For the text-containing cell, return its midpoint in (X, Y) coordinate format. 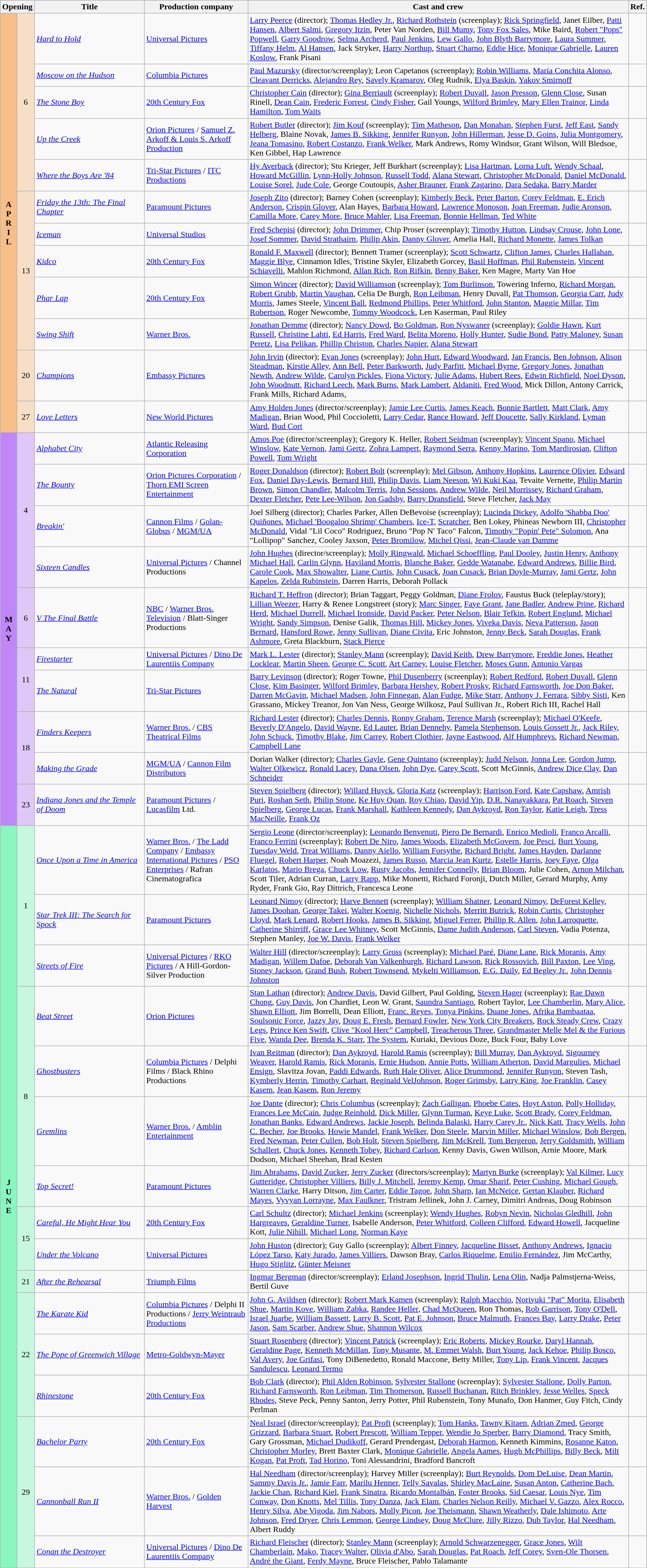
Making the Grade (90, 768)
After the Rehearsal (90, 1281)
Orion Pictures (196, 1016)
Warner Bros. / Amblin Entertainment (196, 1131)
Cannonball Run II (90, 1501)
Warner Bros. / The Ladd Company / Embassy International Pictures / PSO Enterprises / Rafran Cinematografica (196, 860)
Title (90, 7)
Tri-Star Pictures / ITC Productions (196, 175)
8 (26, 1096)
4 (26, 510)
29 (26, 1492)
The Pope of Greenwich Village (90, 1355)
Careful, He Might Hear You (90, 1223)
Warner Bros. / CBS Theatrical Films (196, 732)
23 (26, 805)
Orion Pictures Corporation / Thorn EMI Screen Entertainment (196, 485)
13 (26, 271)
Gremlins (90, 1131)
Universal Studios (196, 234)
27 (26, 417)
Warner Bros. (196, 334)
Bachelor Party (90, 1442)
Kidco (90, 261)
Rhinestone (90, 1396)
Atlantic Releasing Corporation (196, 449)
Moscow on the Hudson (90, 75)
Metro-Goldwyn-Mayer (196, 1355)
Tri-Star Pictures (196, 691)
Champions (90, 375)
Beat Street (90, 1016)
Star Trek III: The Search for Spock (90, 920)
Ghostbusters (90, 1071)
Columbia Pictures / Delphi Films / Black Rhino Productions (196, 1071)
Columbia Pictures / Delphi II Productions / Jerry Weintraub Productions (196, 1313)
MAY (9, 629)
21 (26, 1281)
Iceman (90, 234)
The Stone Boy (90, 102)
APRIL (9, 223)
JUNE (9, 1196)
Love Letters (90, 417)
11 (26, 679)
Alphabet City (90, 449)
Embassy Pictures (196, 375)
20 (26, 375)
Cast and crew (438, 7)
Sixteen Candles (90, 567)
Streets of Fire (90, 966)
MGM/UA / Cannon Film Distributors (196, 768)
Orion Pictures / Samuel Z. Arkoff & Louis S. Arkoff Production (196, 139)
Cannon Films / Golan-Globus / MGM/UA (196, 526)
Universal Pictures / RKO Pictures / A Hill-Gordon-Silver Production (196, 966)
Where the Boys Are '84 (90, 175)
Friday the 13th: The Final Chapter (90, 207)
Indiana Jones and the Temple of Doom (90, 805)
Paramount Pictures / Lucasfilm Ltd. (196, 805)
Conan the Destroyer (90, 1552)
Top Secret! (90, 1186)
Opening (17, 7)
The Bounty (90, 485)
The Karate Kid (90, 1313)
Triumph Films (196, 1281)
Ingmar Bergman (director/screenplay); Erland Josephson, Ingrid Thulin, Lena Olin, Nadja Palmstjerna-Weiss, Bertil Guve (438, 1281)
Hard to Hold (90, 39)
Finders Keepers (90, 732)
Ref. (637, 7)
Breakin' (90, 526)
V The Final Battle (90, 618)
New World Pictures (196, 417)
1 (26, 905)
Phar Lap (90, 298)
Firestarter (90, 659)
Columbia Pictures (196, 75)
Up the Creek (90, 139)
Production company (196, 7)
Universal Pictures / Channel Productions (196, 567)
Under the Volcano (90, 1255)
15 (26, 1239)
NBC / Warner Bros. Television / Blatt-Singer Productions (196, 618)
18 (26, 748)
22 (26, 1355)
The Natural (90, 691)
Swing Shift (90, 334)
Warner Bros. / Golden Harvest (196, 1501)
Once Upon a Time in America (90, 860)
